Detect which cell encompasses the target text, then output its [X, Y] center coordinate. 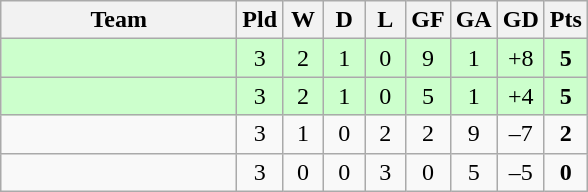
+8 [520, 58]
D [344, 20]
Pts [566, 20]
Team [119, 20]
L [386, 20]
+4 [520, 96]
–7 [520, 134]
GD [520, 20]
GF [428, 20]
W [304, 20]
–5 [520, 172]
GA [474, 20]
Pld [260, 20]
